Scan for the cell matching the given text and deliver its [X, Y] coordinate at center. 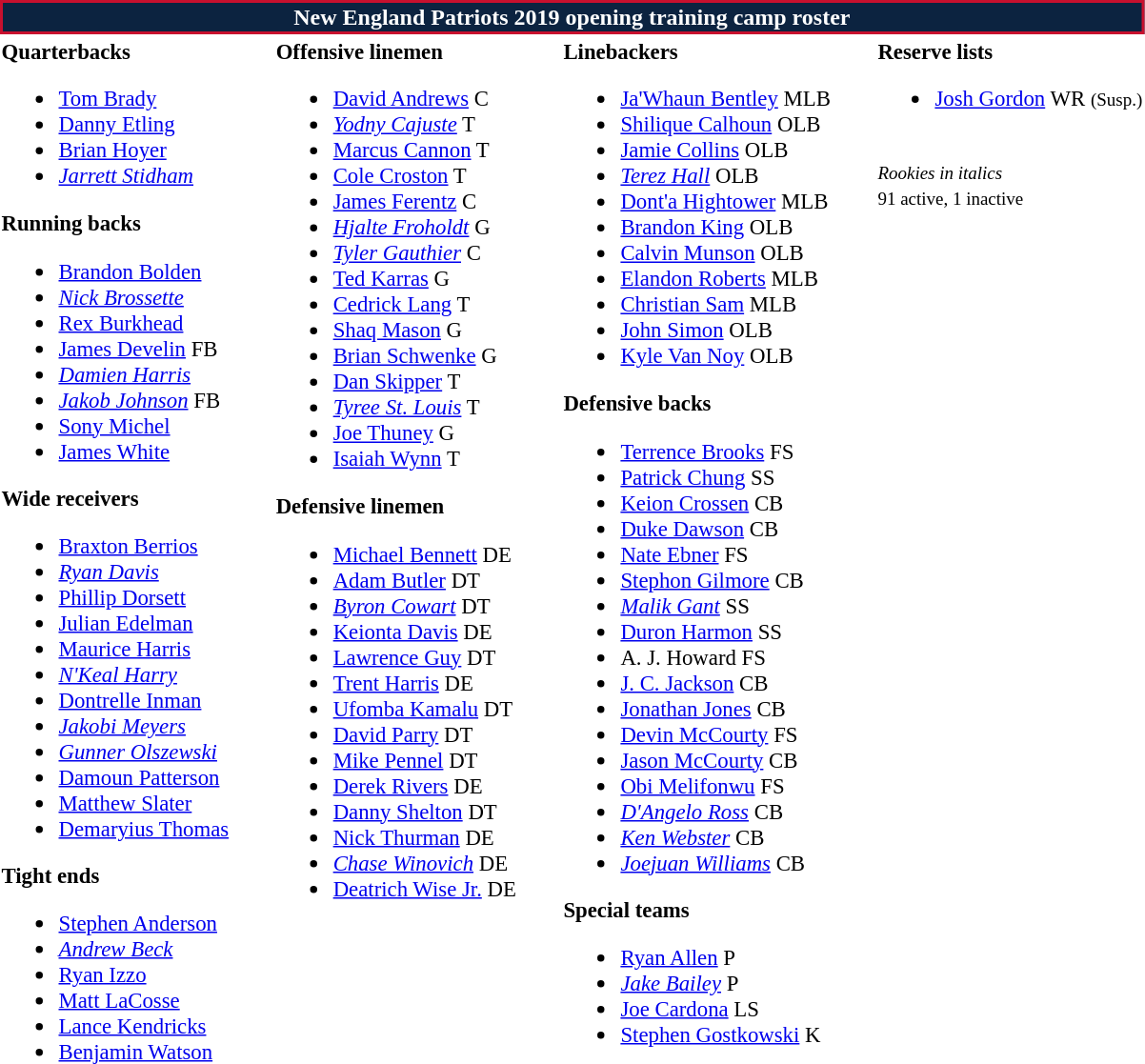
New England Patriots 2019 opening training camp roster [572, 17]
